Return (x, y) of the center of cell containing provided text 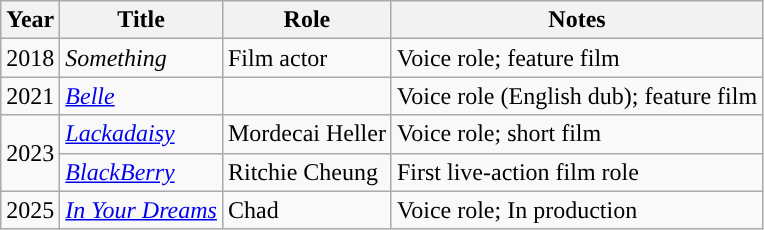
BlackBerry (142, 172)
Voice role; short film (576, 134)
2023 (30, 153)
Belle (142, 96)
Something (142, 58)
2021 (30, 96)
Film actor (306, 58)
Voice role (English dub); feature film (576, 96)
Voice role; feature film (576, 58)
First live-action film role (576, 172)
Mordecai Heller (306, 134)
Role (306, 20)
Year (30, 20)
Notes (576, 20)
Lackadaisy (142, 134)
Voice role; In production (576, 210)
In Your Dreams (142, 210)
Title (142, 20)
2018 (30, 58)
2025 (30, 210)
Chad (306, 210)
Ritchie Cheung (306, 172)
